Provide the (x, y) coordinate of the cell's center where the given text is located.  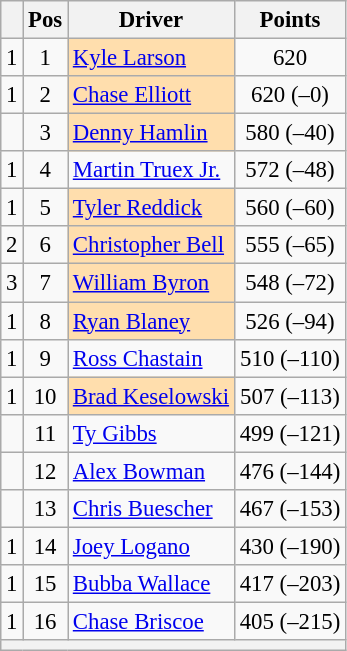
Kyle Larson (152, 58)
Christopher Bell (152, 245)
7 (46, 283)
Driver (152, 20)
560 (–60) (290, 208)
5 (46, 208)
Points (290, 20)
11 (46, 433)
Bubba Wallace (152, 584)
Ross Chastain (152, 358)
507 (–113) (290, 396)
8 (46, 321)
555 (–65) (290, 245)
Alex Bowman (152, 471)
16 (46, 621)
Brad Keselowski (152, 396)
4 (46, 170)
13 (46, 509)
467 (–153) (290, 509)
Chase Elliott (152, 95)
Pos (46, 20)
14 (46, 546)
Denny Hamlin (152, 133)
Chase Briscoe (152, 621)
Ty Gibbs (152, 433)
Chris Buescher (152, 509)
510 (–110) (290, 358)
572 (–48) (290, 170)
548 (–72) (290, 283)
10 (46, 396)
Tyler Reddick (152, 208)
580 (–40) (290, 133)
417 (–203) (290, 584)
William Byron (152, 283)
Ryan Blaney (152, 321)
620 (290, 58)
405 (–215) (290, 621)
Martin Truex Jr. (152, 170)
526 (–94) (290, 321)
6 (46, 245)
499 (–121) (290, 433)
12 (46, 471)
15 (46, 584)
9 (46, 358)
620 (–0) (290, 95)
Joey Logano (152, 546)
476 (–144) (290, 471)
430 (–190) (290, 546)
